Determine the [X, Y] coordinate at the center of the cell enclosing the given text.  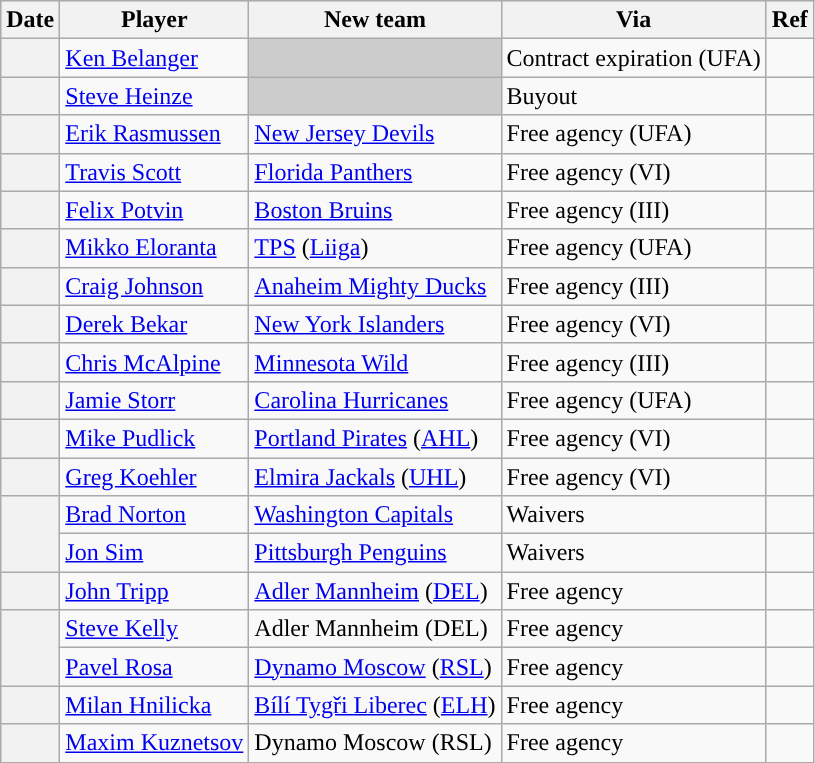
Minnesota Wild [375, 362]
Steve Heinze [154, 96]
Anaheim Mighty Ducks [375, 286]
John Tripp [154, 591]
Travis Scott [154, 172]
Pittsburgh Penguins [375, 553]
Erik Rasmussen [154, 134]
Player [154, 20]
Boston Bruins [375, 210]
Elmira Jackals (UHL) [375, 477]
TPS (Liiga) [375, 248]
Buyout [634, 96]
Bílí Tygři Liberec (ELH) [375, 705]
Jamie Storr [154, 400]
New Jersey Devils [375, 134]
Jon Sim [154, 553]
Pavel Rosa [154, 667]
Ref [790, 20]
Via [634, 20]
Mikko Eloranta [154, 248]
New York Islanders [375, 324]
Greg Koehler [154, 477]
Felix Potvin [154, 210]
Carolina Hurricanes [375, 400]
Milan Hnilicka [154, 705]
Maxim Kuznetsov [154, 743]
Contract expiration (UFA) [634, 58]
Florida Panthers [375, 172]
Craig Johnson [154, 286]
Ken Belanger [154, 58]
Steve Kelly [154, 629]
New team [375, 20]
Chris McAlpine [154, 362]
Mike Pudlick [154, 438]
Date [30, 20]
Brad Norton [154, 515]
Derek Bekar [154, 324]
Portland Pirates (AHL) [375, 438]
Washington Capitals [375, 515]
